For the text-containing cell, return its midpoint in [X, Y] coordinate format. 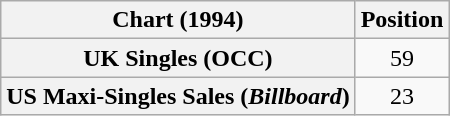
Chart (1994) [178, 20]
US Maxi-Singles Sales (Billboard) [178, 96]
23 [402, 96]
Position [402, 20]
59 [402, 58]
UK Singles (OCC) [178, 58]
